From the cell containing the given text, extract its center point as (x, y) coordinate. 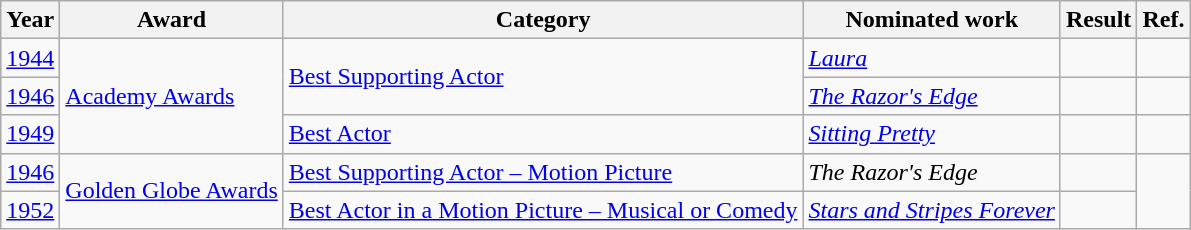
Sitting Pretty (932, 134)
Best Actor in a Motion Picture – Musical or Comedy (543, 210)
Nominated work (932, 20)
Ref. (1164, 20)
Award (172, 20)
Best Supporting Actor – Motion Picture (543, 172)
Stars and Stripes Forever (932, 210)
1949 (30, 134)
Year (30, 20)
1952 (30, 210)
Golden Globe Awards (172, 191)
Result (1098, 20)
Laura (932, 58)
Category (543, 20)
Best Actor (543, 134)
Best Supporting Actor (543, 77)
Academy Awards (172, 96)
1944 (30, 58)
